Return the [x, y] coordinate for the center point of the cell that contains the specified text.  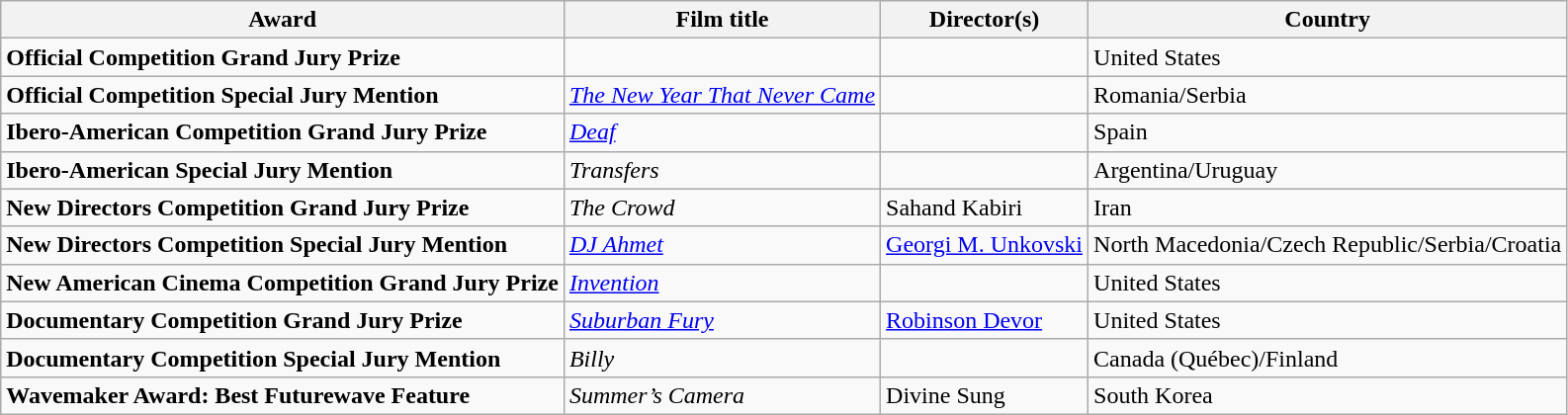
Transfers [722, 170]
Romania/Serbia [1328, 95]
The New Year That Never Came [722, 95]
South Korea [1328, 395]
Suburban Fury [722, 320]
Sahand Kabiri [985, 207]
New Directors Competition Grand Jury Prize [283, 207]
Country [1328, 20]
Billy [722, 358]
Canada (Québec)/Finland [1328, 358]
Invention [722, 283]
Director(s) [985, 20]
DJ Ahmet [722, 245]
Iran [1328, 207]
Documentary Competition Grand Jury Prize [283, 320]
Official Competition Grand Jury Prize [283, 57]
Georgi M. Unkovski [985, 245]
New Directors Competition Special Jury Mention [283, 245]
Award [283, 20]
Robinson Devor [985, 320]
Ibero-American Competition Grand Jury Prize [283, 132]
Official Competition Special Jury Mention [283, 95]
North Macedonia/Czech Republic/Serbia/Croatia [1328, 245]
Wavemaker Award: Best Futurewave Feature [283, 395]
The Crowd [722, 207]
New American Cinema Competition Grand Jury Prize [283, 283]
Argentina/Uruguay [1328, 170]
Divine Sung [985, 395]
Summer’s Camera [722, 395]
Deaf [722, 132]
Documentary Competition Special Jury Mention [283, 358]
Ibero-American Special Jury Mention [283, 170]
Spain [1328, 132]
Film title [722, 20]
